Determine the (X, Y) coordinate at the center of the cell enclosing the given text.  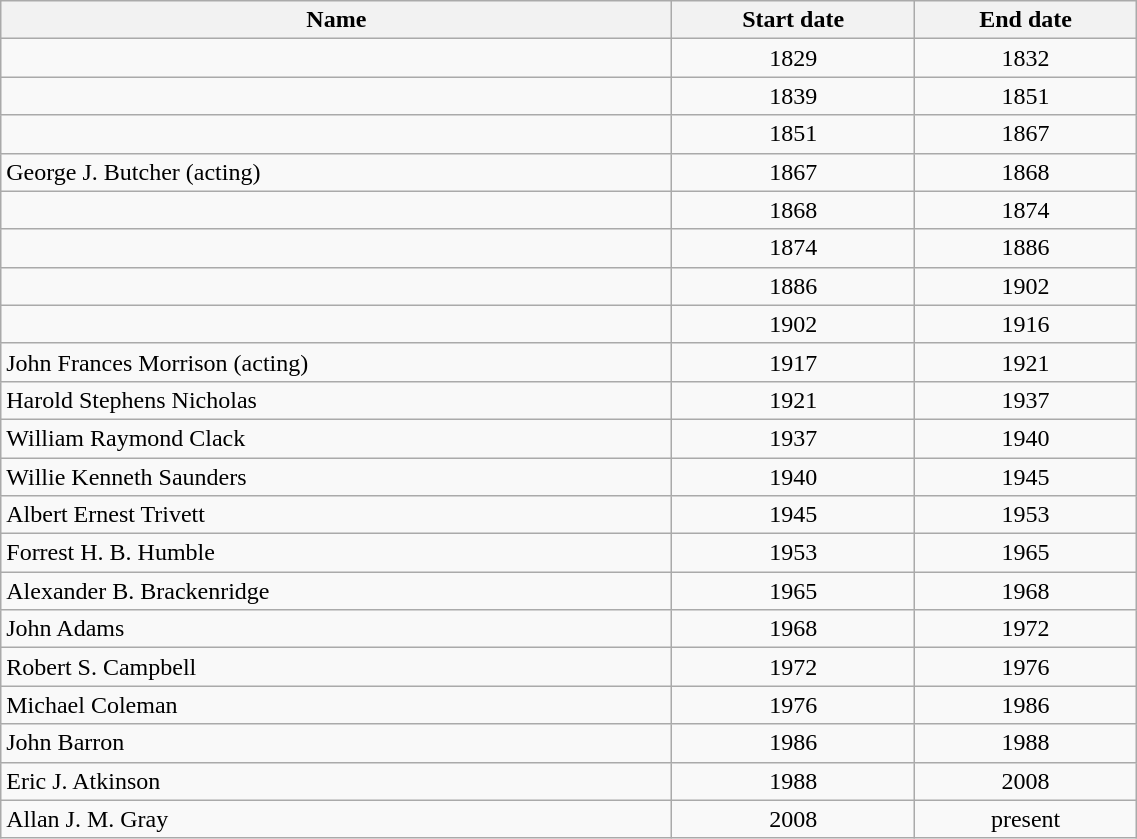
Willie Kenneth Saunders (336, 477)
George J. Butcher (acting) (336, 172)
Alexander B. Brackenridge (336, 591)
Name (336, 20)
Allan J. M. Gray (336, 819)
William Raymond Clack (336, 438)
John Barron (336, 743)
1829 (793, 58)
John Frances Morrison (acting) (336, 362)
Robert S. Campbell (336, 667)
Eric J. Atkinson (336, 781)
John Adams (336, 629)
1832 (1026, 58)
1916 (1026, 324)
Forrest H. B. Humble (336, 553)
Michael Coleman (336, 705)
End date (1026, 20)
Start date (793, 20)
Albert Ernest Trivett (336, 515)
present (1026, 819)
1917 (793, 362)
1839 (793, 96)
Harold Stephens Nicholas (336, 400)
